Identify which cell holds the provided text, then report its (X, Y) central coordinate. 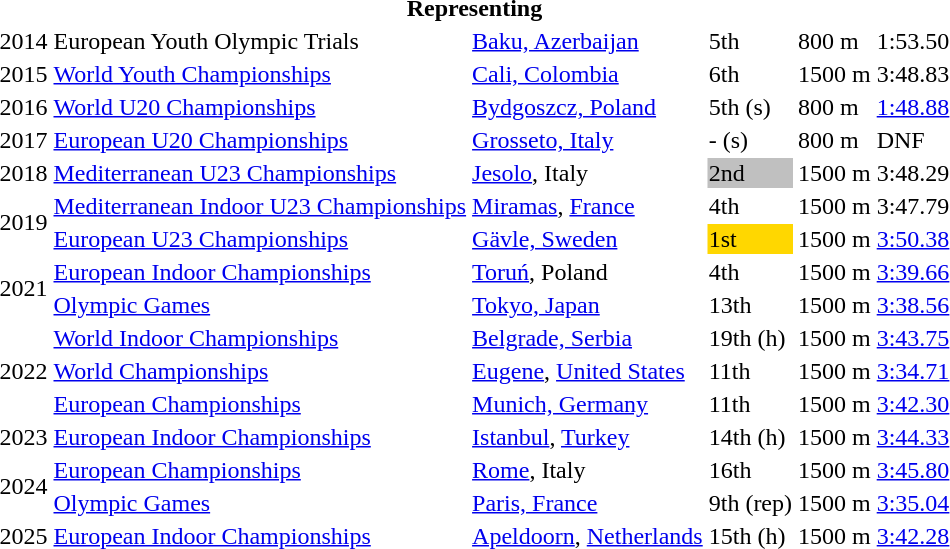
Mediterranean Indoor U23 Championships (260, 206)
Belgrade, Serbia (588, 338)
2nd (750, 173)
Eugene, United States (588, 371)
World Youth Championships (260, 74)
World Indoor Championships (260, 338)
5th (750, 41)
Bydgoszcz, Poland (588, 107)
Jesolo, Italy (588, 173)
14th (h) (750, 437)
Toruń, Poland (588, 272)
Mediterranean U23 Championships (260, 173)
European Youth Olympic Trials (260, 41)
Rome, Italy (588, 470)
Cali, Colombia (588, 74)
World U20 Championships (260, 107)
13th (750, 305)
19th (h) (750, 338)
World Championships (260, 371)
6th (750, 74)
Baku, Azerbaijan (588, 41)
Munich, Germany (588, 404)
1st (750, 239)
Tokyo, Japan (588, 305)
Gävle, Sweden (588, 239)
- (s) (750, 140)
Miramas, France (588, 206)
16th (750, 470)
Paris, France (588, 503)
European U20 Championships (260, 140)
Istanbul, Turkey (588, 437)
9th (rep) (750, 503)
Grosseto, Italy (588, 140)
5th (s) (750, 107)
European U23 Championships (260, 239)
